Scan for the cell matching the given text and deliver its (X, Y) coordinate at center. 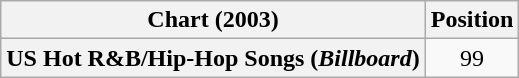
US Hot R&B/Hip-Hop Songs (Billboard) (213, 58)
Position (472, 20)
Chart (2003) (213, 20)
99 (472, 58)
